Return [x, y] of the center of cell containing provided text 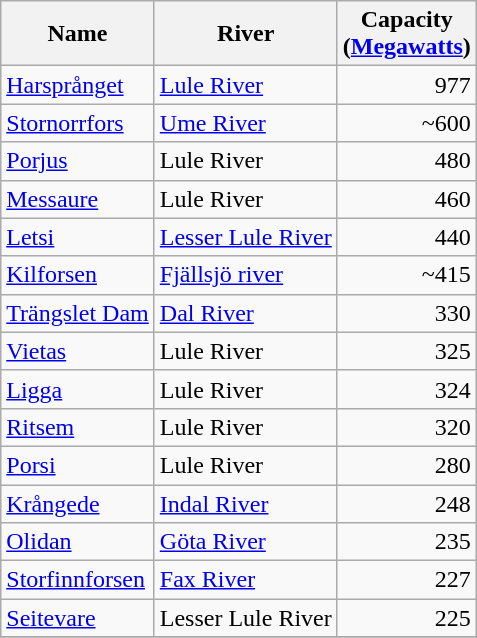
Harsprånget [78, 85]
River [246, 34]
977 [406, 85]
Ligga [78, 389]
Kilforsen [78, 275]
235 [406, 542]
Fjällsjö river [246, 275]
227 [406, 580]
330 [406, 313]
460 [406, 199]
Vietas [78, 351]
Dal River [246, 313]
Ume River [246, 123]
280 [406, 465]
~415 [406, 275]
Porjus [78, 161]
Krångede [78, 503]
324 [406, 389]
~600 [406, 123]
Indal River [246, 503]
320 [406, 427]
Seitevare [78, 618]
Fax River [246, 580]
Letsi [78, 237]
Stornorrfors [78, 123]
Ritsem [78, 427]
440 [406, 237]
Olidan [78, 542]
Name [78, 34]
Storfinnforsen [78, 580]
Porsi [78, 465]
Göta River [246, 542]
Messaure [78, 199]
325 [406, 351]
480 [406, 161]
225 [406, 618]
Capacity(Megawatts) [406, 34]
Trängslet Dam [78, 313]
248 [406, 503]
